Extract the [x, y] coordinate from the center of the cell holding the provided text.  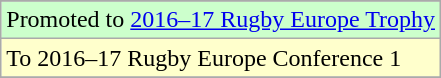
Promoted to 2016–17 Rugby Europe Trophy [221, 20]
To 2016–17 Rugby Europe Conference 1 [221, 58]
